Scan for the cell matching the given text and deliver its [x, y] coordinate at center. 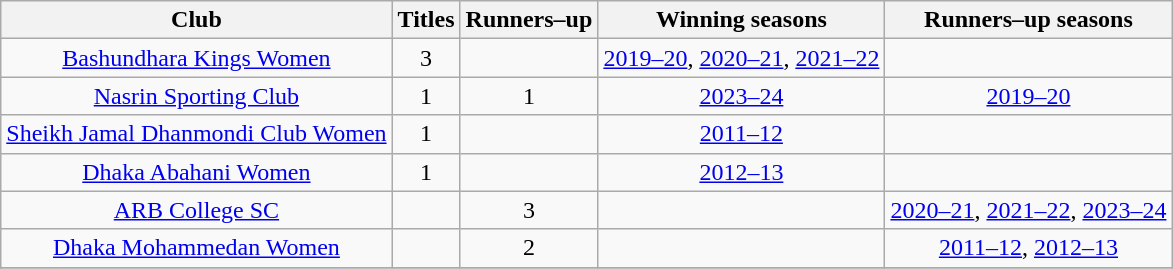
Winning seasons [742, 20]
Runners–up [529, 20]
Nasrin Sporting Club [196, 96]
2019–20, 2020–21, 2021–22 [742, 58]
Dhaka Mohammedan Women [196, 248]
Sheikh Jamal Dhanmondi Club Women [196, 134]
2019–20 [1028, 96]
ARB College SC [196, 210]
Bashundhara Kings Women [196, 58]
2023–24 [742, 96]
2020–21, 2021–22, 2023–24 [1028, 210]
Dhaka Abahani Women [196, 172]
2011–12, 2012–13 [1028, 248]
2 [529, 248]
2011–12 [742, 134]
Runners–up seasons [1028, 20]
2012–13 [742, 172]
Titles [426, 20]
Club [196, 20]
